From the cell containing the given text, extract its center point as (x, y) coordinate. 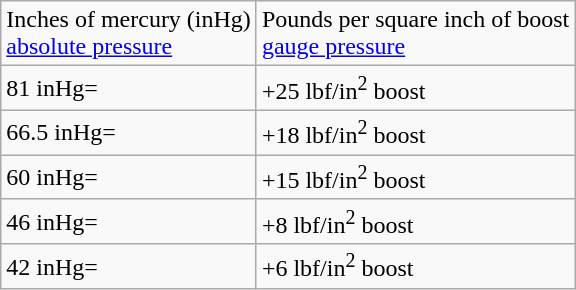
+8 lbf/in2 boost (415, 222)
+25 lbf/in2 boost (415, 88)
Pounds per square inch of boostgauge pressure (415, 34)
66.5 inHg= (129, 132)
60 inHg= (129, 178)
+6 lbf/in2 boost (415, 266)
42 inHg= (129, 266)
46 inHg= (129, 222)
Inches of mercury (inHg) absolute pressure (129, 34)
+15 lbf/in2 boost (415, 178)
81 inHg= (129, 88)
+18 lbf/in2 boost (415, 132)
